Return [x, y] of the center of cell containing provided text 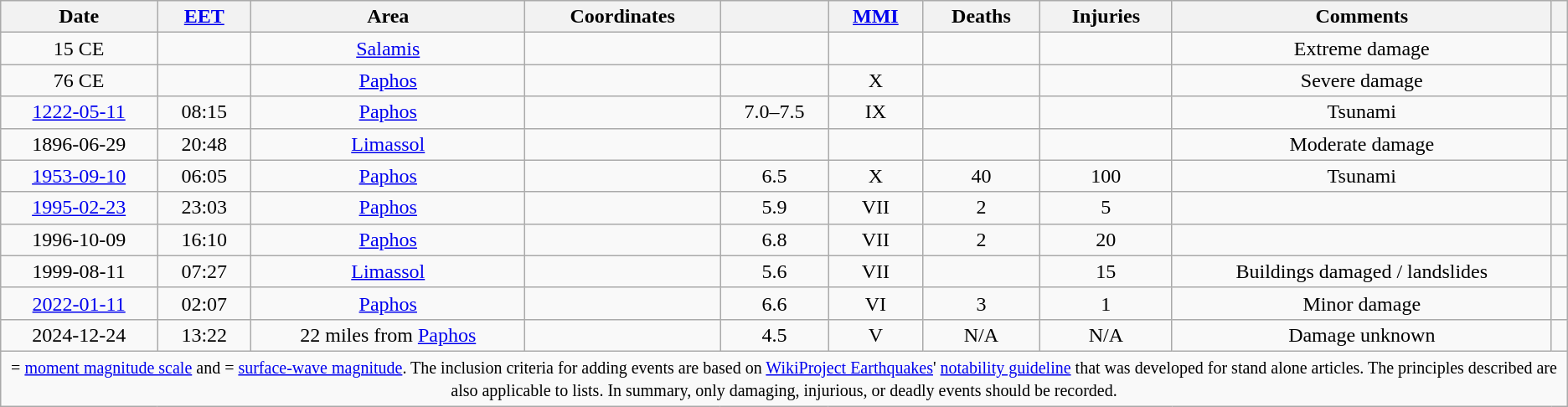
6.8 [774, 240]
Comments [1362, 17]
3 [982, 303]
Deaths [982, 17]
6.5 [774, 176]
40 [982, 176]
EET [204, 17]
1953-09-10 [79, 176]
15 CE [79, 49]
IX [875, 112]
Date [79, 17]
4.5 [774, 335]
23:03 [204, 208]
Severe damage [1362, 80]
6.6 [774, 303]
Coordinates [623, 17]
20 [1106, 240]
Injuries [1106, 17]
Damage unknown [1362, 335]
1995-02-23 [79, 208]
15 [1106, 271]
22 miles from Paphos [389, 335]
13:22 [204, 335]
1996-10-09 [79, 240]
07:27 [204, 271]
7.0–7.5 [774, 112]
Moderate damage [1362, 144]
5 [1106, 208]
Salamis [389, 49]
1222-05-11 [79, 112]
16:10 [204, 240]
1999-08-11 [79, 271]
5.9 [774, 208]
VI [875, 303]
1896-06-29 [79, 144]
2022-01-11 [79, 303]
V [875, 335]
08:15 [204, 112]
2024-12-24 [79, 335]
76 CE [79, 80]
5.6 [774, 271]
Area [389, 17]
Buildings damaged / landslides [1362, 271]
100 [1106, 176]
02:07 [204, 303]
MMI [875, 17]
Extreme damage [1362, 49]
Minor damage [1362, 303]
1 [1106, 303]
06:05 [204, 176]
20:48 [204, 144]
